Identify which cell holds the provided text, then report its (X, Y) central coordinate. 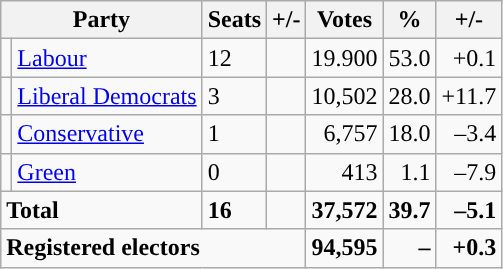
–5.1 (469, 210)
37,572 (344, 210)
28.0 (410, 96)
12 (234, 58)
Party (102, 20)
Registered electors (154, 248)
39.7 (410, 210)
Seats (234, 20)
–3.4 (469, 134)
Green (107, 172)
10,502 (344, 96)
Liberal Democrats (107, 96)
18.0 (410, 134)
Votes (344, 20)
19.900 (344, 58)
–7.9 (469, 172)
– (410, 248)
+0.1 (469, 58)
+0.3 (469, 248)
6,757 (344, 134)
+11.7 (469, 96)
Total (102, 210)
% (410, 20)
Labour (107, 58)
413 (344, 172)
53.0 (410, 58)
Conservative (107, 134)
1.1 (410, 172)
0 (234, 172)
16 (234, 210)
1 (234, 134)
3 (234, 96)
94,595 (344, 248)
